Output the [x, y] coordinate of the center of the cell containing the given text.  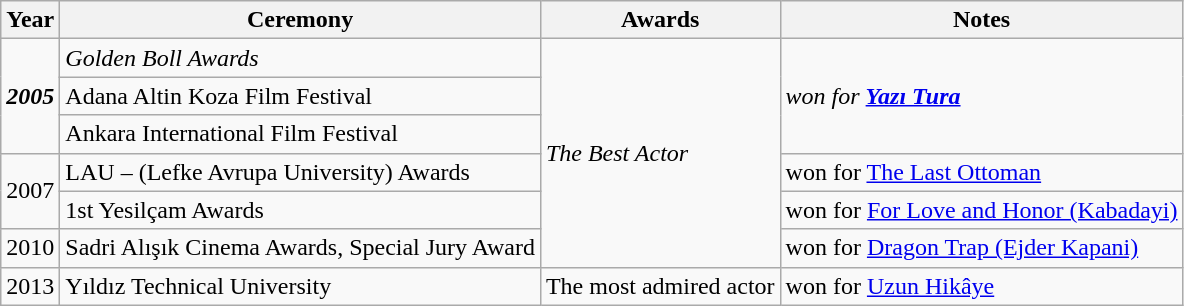
The most admired actor [660, 286]
LAU – (Lefke Avrupa University) Awards [300, 172]
won for Uzun Hikâye [982, 286]
won for The Last Ottoman [982, 172]
2005 [30, 96]
won for For Love and Honor (Kabadayi) [982, 210]
1st Yesilçam Awards [300, 210]
Ankara International Film Festival [300, 134]
Notes [982, 20]
Sadri Alışık Cinema Awards, Special Jury Award [300, 248]
Golden Boll Awards [300, 58]
2007 [30, 191]
Yıldız Technical University [300, 286]
2013 [30, 286]
won for Yazı Tura [982, 96]
Year [30, 20]
Adana Altin Koza Film Festival [300, 96]
Ceremony [300, 20]
The Best Actor [660, 153]
Awards [660, 20]
2010 [30, 248]
won for Dragon Trap (Ejder Kapani) [982, 248]
